Find where the given text appears and provide that cell's center as (X, Y) coordinate. 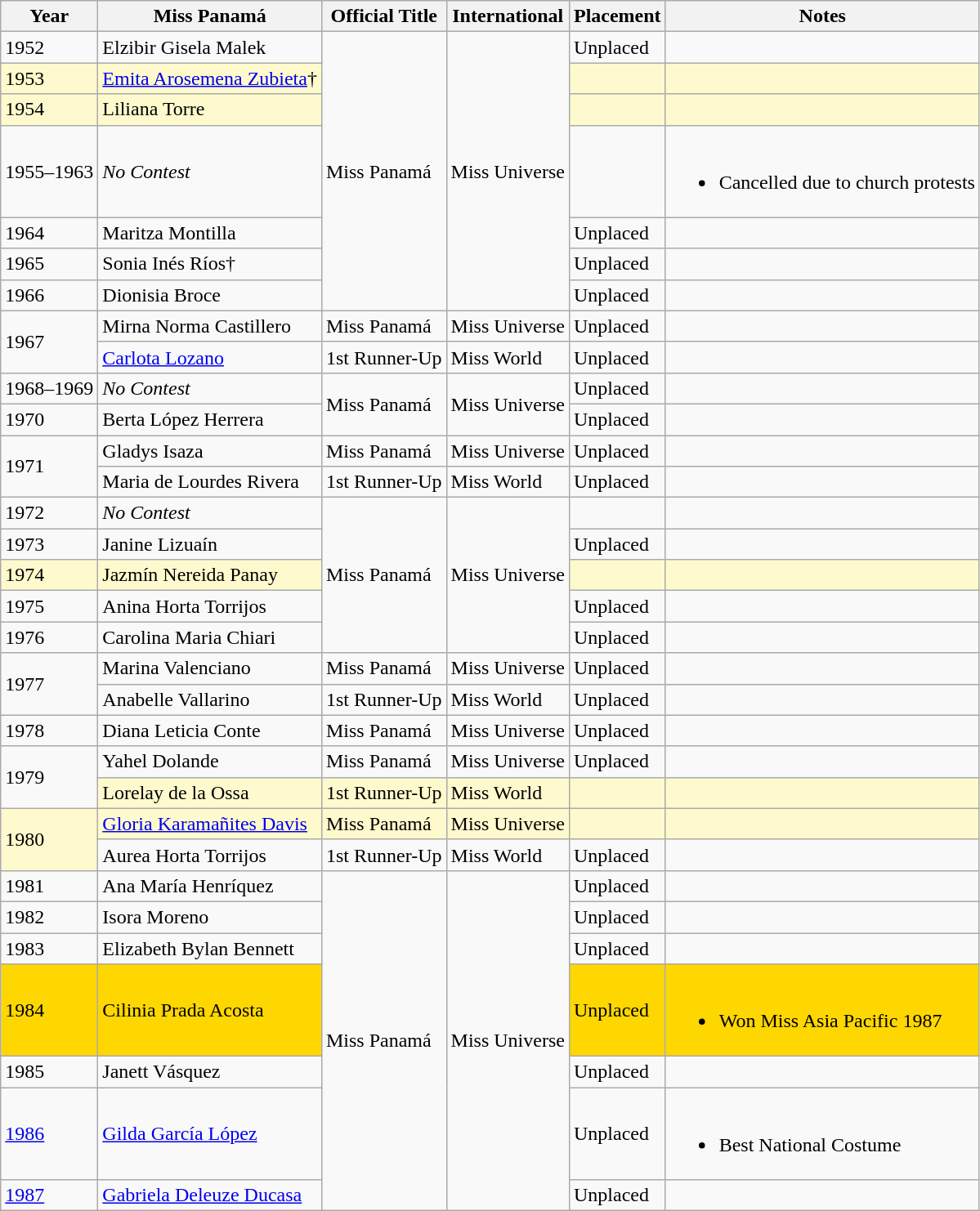
1987 (49, 1195)
1985 (49, 1072)
1967 (49, 342)
Best National Costume (822, 1134)
1978 (49, 731)
Yahel Dolande (210, 762)
1986 (49, 1134)
Year (49, 16)
Elzibir Gisela Malek (210, 47)
1982 (49, 917)
Elizabeth Bylan Bennett (210, 949)
1954 (49, 109)
Ana María Henríquez (210, 886)
Gabriela Deleuze Ducasa (210, 1195)
1977 (49, 684)
Berta López Herrera (210, 419)
1983 (49, 949)
Won Miss Asia Pacific 1987 (822, 1010)
Isora Moreno (210, 917)
Aurea Horta Torrijos (210, 855)
Maria de Lourdes Rivera (210, 482)
1980 (49, 839)
Carolina Maria Chiari (210, 637)
Marina Valenciano (210, 668)
1984 (49, 1010)
Janett Vásquez (210, 1072)
Cancelled due to church protests (822, 172)
1965 (49, 264)
1970 (49, 419)
1953 (49, 78)
Mirna Norma Castillero (210, 326)
Dionisia Broce (210, 295)
Emita Arosemena Zubieta† (210, 78)
1971 (49, 466)
Gloria Karamañites Davis (210, 824)
Sonia Inés Ríos† (210, 264)
Liliana Torre (210, 109)
1974 (49, 575)
International (508, 16)
Notes (822, 16)
1972 (49, 513)
1976 (49, 637)
1979 (49, 777)
Diana Leticia Conte (210, 731)
Maritza Montilla (210, 233)
1981 (49, 886)
1964 (49, 233)
Lorelay de la Ossa (210, 793)
Official Title (384, 16)
Anabelle Vallarino (210, 699)
1955–1963 (49, 172)
Gilda García López (210, 1134)
Jazmín Nereida Panay (210, 575)
Janine Lizuaín (210, 544)
1968–1969 (49, 388)
Placement (617, 16)
1966 (49, 295)
1973 (49, 544)
Carlota Lozano (210, 357)
1975 (49, 606)
Anina Horta Torrijos (210, 606)
Gladys Isaza (210, 450)
1952 (49, 47)
Cilinia Prada Acosta (210, 1010)
